For the text-containing cell, return its midpoint in [X, Y] coordinate format. 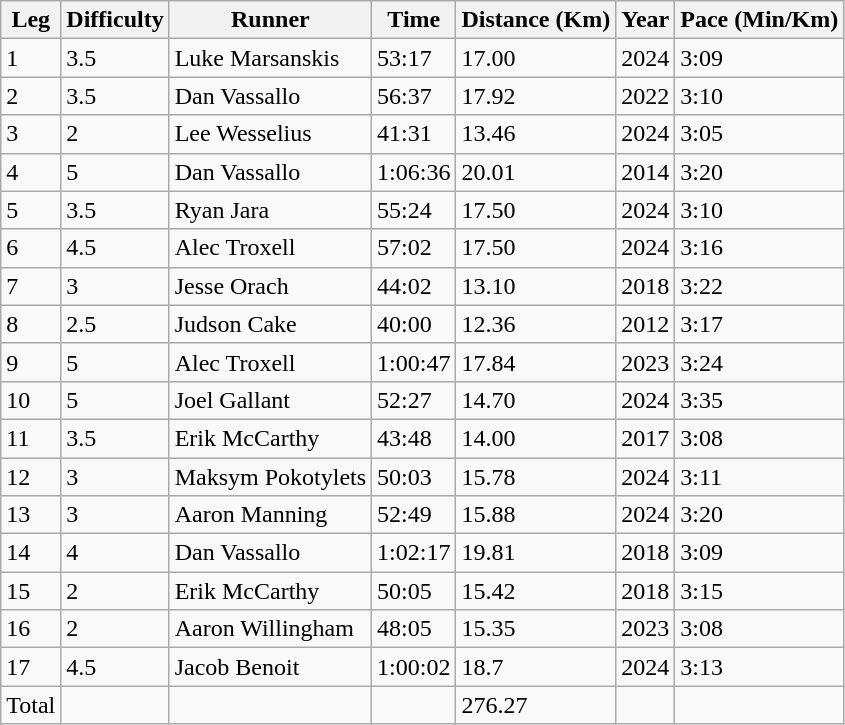
20.01 [536, 172]
Jacob Benoit [270, 667]
55:24 [414, 210]
1 [31, 58]
Aaron Manning [270, 515]
15.42 [536, 591]
3:24 [760, 362]
2014 [646, 172]
11 [31, 438]
3:17 [760, 324]
Leg [31, 20]
48:05 [414, 629]
Runner [270, 20]
53:17 [414, 58]
19.81 [536, 553]
40:00 [414, 324]
Joel Gallant [270, 400]
17.00 [536, 58]
14.70 [536, 400]
2012 [646, 324]
17 [31, 667]
Year [646, 20]
3:22 [760, 286]
43:48 [414, 438]
3:05 [760, 134]
Maksym Pokotylets [270, 477]
3:16 [760, 248]
1:02:17 [414, 553]
15.88 [536, 515]
16 [31, 629]
1:06:36 [414, 172]
15.35 [536, 629]
41:31 [414, 134]
Lee Wesselius [270, 134]
14.00 [536, 438]
50:05 [414, 591]
3:35 [760, 400]
6 [31, 248]
276.27 [536, 705]
14 [31, 553]
44:02 [414, 286]
13.10 [536, 286]
Total [31, 705]
Aaron Willingham [270, 629]
Difficulty [115, 20]
2.5 [115, 324]
7 [31, 286]
13.46 [536, 134]
1:00:47 [414, 362]
12.36 [536, 324]
50:03 [414, 477]
10 [31, 400]
3:15 [760, 591]
Time [414, 20]
Judson Cake [270, 324]
Distance (Km) [536, 20]
52:27 [414, 400]
12 [31, 477]
1:00:02 [414, 667]
9 [31, 362]
Ryan Jara [270, 210]
3:11 [760, 477]
2022 [646, 96]
Jesse Orach [270, 286]
17.92 [536, 96]
17.84 [536, 362]
57:02 [414, 248]
Luke Marsanskis [270, 58]
18.7 [536, 667]
3:13 [760, 667]
15.78 [536, 477]
15 [31, 591]
Pace (Min/Km) [760, 20]
52:49 [414, 515]
8 [31, 324]
56:37 [414, 96]
2017 [646, 438]
13 [31, 515]
